Determine the (x, y) coordinate at the center of the cell enclosing the given text.  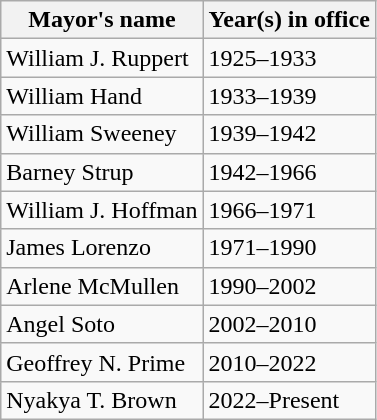
2002–2010 (289, 324)
Angel Soto (102, 324)
William J. Ruppert (102, 58)
William Hand (102, 96)
James Lorenzo (102, 248)
1925–1933 (289, 58)
2022–Present (289, 400)
Barney Strup (102, 172)
1990–2002 (289, 286)
Year(s) in office (289, 20)
Arlene McMullen (102, 286)
1971–1990 (289, 248)
Nyakya T. Brown (102, 400)
1933–1939 (289, 96)
Mayor's name (102, 20)
2010–2022 (289, 362)
1966–1971 (289, 210)
1939–1942 (289, 134)
William Sweeney (102, 134)
Geoffrey N. Prime (102, 362)
1942–1966 (289, 172)
William J. Hoffman (102, 210)
